Output the (X, Y) coordinate of the center of the cell containing the given text.  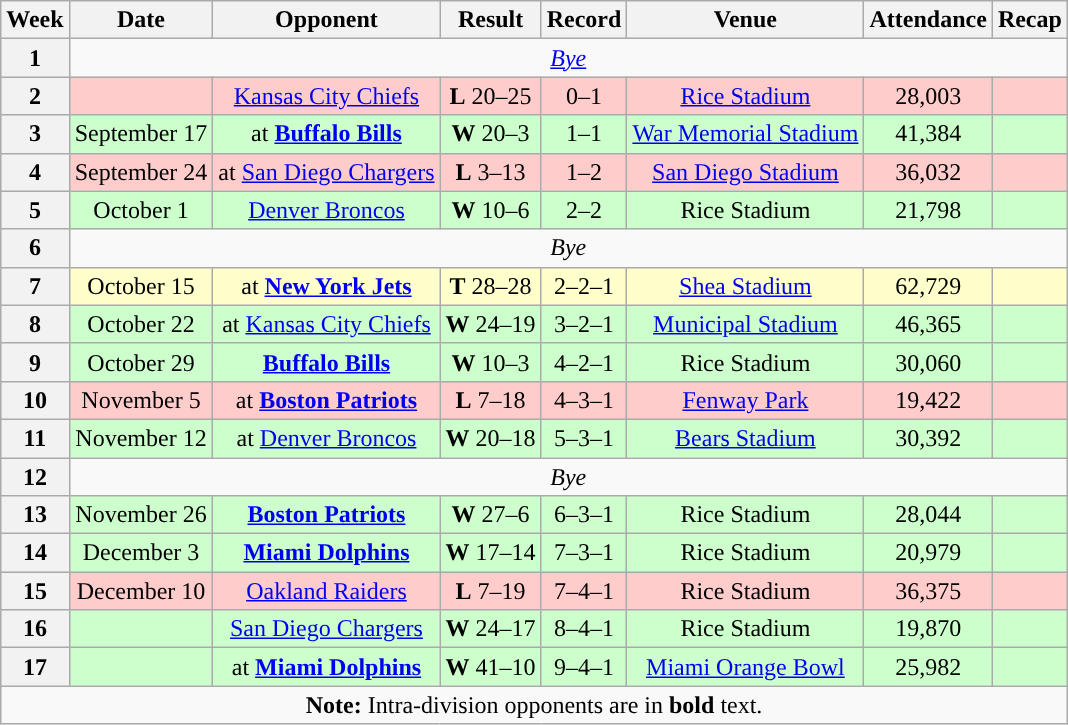
7–4–1 (584, 591)
1 (35, 58)
8–4–1 (584, 629)
12 (35, 477)
Week (35, 20)
25,982 (928, 667)
6–3–1 (584, 515)
10 (35, 400)
W 24–17 (490, 629)
Municipal Stadium (746, 324)
3–2–1 (584, 324)
October 1 (141, 210)
W 17–14 (490, 553)
8 (35, 324)
17 (35, 667)
Opponent (326, 20)
W 10–3 (490, 362)
11 (35, 438)
San Diego Stadium (746, 172)
36,375 (928, 591)
October 29 (141, 362)
9 (35, 362)
4–3–1 (584, 400)
September 17 (141, 134)
Attendance (928, 20)
December 10 (141, 591)
Shea Stadium (746, 286)
16 (35, 629)
30,392 (928, 438)
W 10–6 (490, 210)
W 24–19 (490, 324)
September 24 (141, 172)
2–2 (584, 210)
L 3–13 (490, 172)
at Kansas City Chiefs (326, 324)
L 7–18 (490, 400)
Venue (746, 20)
1–1 (584, 134)
October 15 (141, 286)
Miami Dolphins (326, 553)
5 (35, 210)
December 3 (141, 553)
21,798 (928, 210)
October 22 (141, 324)
1–2 (584, 172)
Date (141, 20)
41,384 (928, 134)
T 28–28 (490, 286)
0–1 (584, 96)
9–4–1 (584, 667)
November 26 (141, 515)
2–2–1 (584, 286)
7 (35, 286)
at Boston Patriots (326, 400)
19,422 (928, 400)
62,729 (928, 286)
36,032 (928, 172)
2 (35, 96)
20,979 (928, 553)
5–3–1 (584, 438)
L 20–25 (490, 96)
7–3–1 (584, 553)
19,870 (928, 629)
W 27–6 (490, 515)
at Buffalo Bills (326, 134)
Recap (1030, 20)
at New York Jets (326, 286)
Miami Orange Bowl (746, 667)
13 (35, 515)
Result (490, 20)
4–2–1 (584, 362)
Buffalo Bills (326, 362)
Denver Broncos (326, 210)
November 12 (141, 438)
W 20–3 (490, 134)
15 (35, 591)
War Memorial Stadium (746, 134)
46,365 (928, 324)
at Miami Dolphins (326, 667)
November 5 (141, 400)
4 (35, 172)
L 7–19 (490, 591)
30,060 (928, 362)
at San Diego Chargers (326, 172)
Bears Stadium (746, 438)
Oakland Raiders (326, 591)
28,003 (928, 96)
San Diego Chargers (326, 629)
28,044 (928, 515)
6 (35, 248)
Boston Patriots (326, 515)
Fenway Park (746, 400)
14 (35, 553)
3 (35, 134)
at Denver Broncos (326, 438)
Note: Intra-division opponents are in bold text. (534, 705)
Kansas City Chiefs (326, 96)
W 20–18 (490, 438)
W 41–10 (490, 667)
Record (584, 20)
